From the cell containing the given text, extract its center point as [x, y] coordinate. 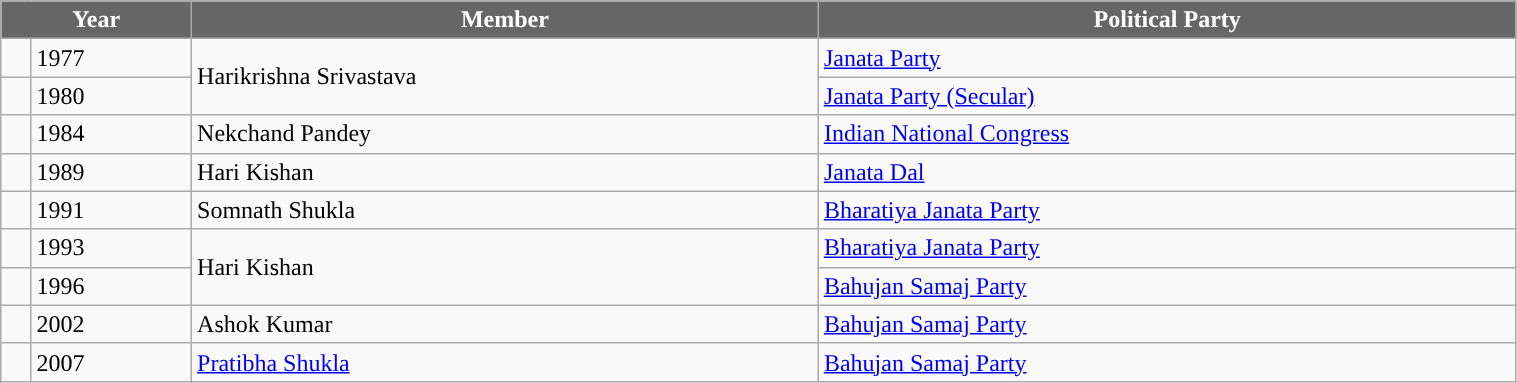
1980 [112, 96]
1991 [112, 210]
Year [96, 20]
Harikrishna Srivastava [506, 77]
1996 [112, 286]
1989 [112, 172]
Nekchand Pandey [506, 134]
Ashok Kumar [506, 324]
Janata Party [1167, 58]
Pratibha Shukla [506, 362]
Janata Party (Secular) [1167, 96]
Member [506, 20]
Political Party [1167, 20]
Somnath Shukla [506, 210]
2007 [112, 362]
1977 [112, 58]
1993 [112, 248]
Janata Dal [1167, 172]
Indian National Congress [1167, 134]
1984 [112, 134]
2002 [112, 324]
